From the cell containing the given text, extract its center point as (X, Y) coordinate. 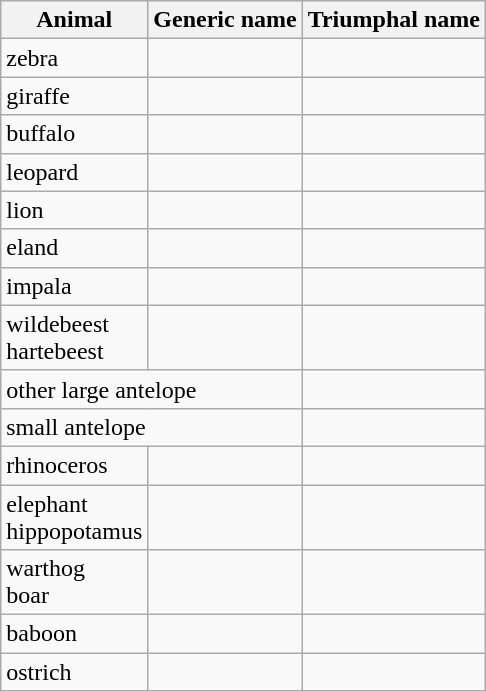
lion (74, 210)
small antelope (152, 427)
giraffe (74, 96)
zebra (74, 58)
rhinoceros (74, 465)
buffalo (74, 134)
leopard (74, 172)
ostrich (74, 672)
Animal (74, 20)
wildebeesthartebeest (74, 338)
Triumphal name (394, 20)
other large antelope (152, 389)
Generic name (225, 20)
eland (74, 248)
warthogboar (74, 582)
impala (74, 286)
baboon (74, 634)
elephanthippopotamus (74, 516)
